Search for the cell housing the specified text and yield its (X, Y) center coordinate. 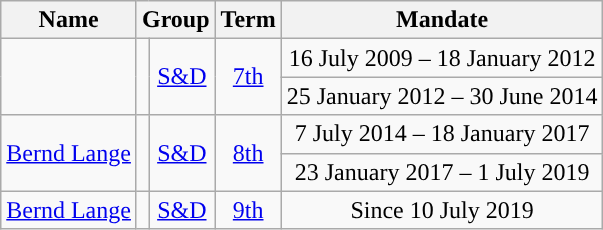
7 July 2014 – 18 January 2017 (442, 134)
9th (248, 210)
Group (176, 20)
Mandate (442, 20)
16 July 2009 – 18 January 2012 (442, 58)
25 January 2012 – 30 June 2014 (442, 96)
8th (248, 153)
Term (248, 20)
Name (69, 20)
Since 10 July 2019 (442, 210)
7th (248, 77)
23 January 2017 – 1 July 2019 (442, 172)
